Determine the (x, y) coordinate at the center of the cell enclosing the given text.  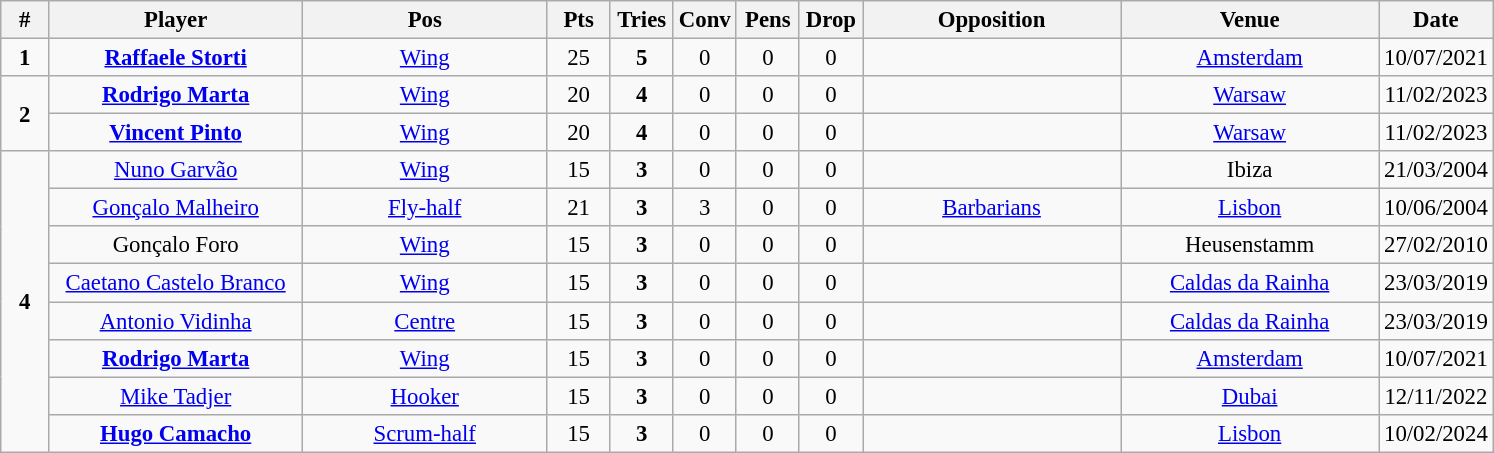
# (25, 20)
Mike Tadjer (176, 396)
Vincent Pinto (176, 133)
Dubai (1250, 396)
Hooker (424, 396)
2 (25, 114)
Pens (768, 20)
Fly-half (424, 208)
Player (176, 20)
Conv (704, 20)
1 (25, 58)
5 (642, 58)
Antonio Vidinha (176, 321)
Caetano Castelo Branco (176, 283)
Tries (642, 20)
Gonçalo Foro (176, 245)
Nuno Garvão (176, 170)
12/11/2022 (1436, 396)
Scrum-half (424, 433)
Opposition (991, 20)
10/02/2024 (1436, 433)
Barbarians (991, 208)
Venue (1250, 20)
Pos (424, 20)
10/06/2004 (1436, 208)
Hugo Camacho (176, 433)
21 (578, 208)
Pts (578, 20)
Centre (424, 321)
Gonçalo Malheiro (176, 208)
Drop (830, 20)
Date (1436, 20)
21/03/2004 (1436, 170)
27/02/2010 (1436, 245)
Ibiza (1250, 170)
Raffaele Storti (176, 58)
Heusenstamm (1250, 245)
25 (578, 58)
